Detect which cell encompasses the target text, then output its (X, Y) center coordinate. 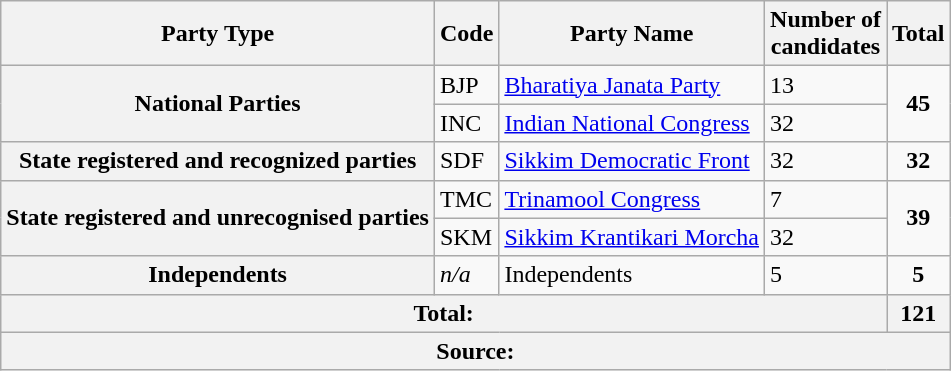
39 (918, 218)
Total (918, 34)
121 (918, 313)
State registered and recognized parties (218, 161)
National Parties (218, 104)
State registered and unrecognised parties (218, 218)
SKM (466, 237)
n/a (466, 275)
BJP (466, 85)
Sikkim Democratic Front (632, 161)
Trinamool Congress (632, 199)
TMC (466, 199)
Sikkim Krantikari Morcha (632, 237)
Party Type (218, 34)
Number ofcandidates (826, 34)
Party Name (632, 34)
Code (466, 34)
SDF (466, 161)
13 (826, 85)
INC (466, 123)
Bharatiya Janata Party (632, 85)
45 (918, 104)
Source: (476, 351)
Total: (444, 313)
Indian National Congress (632, 123)
7 (826, 199)
